Pinpoint the cell where the given text exists, returning its (X, Y) midpoint coordinate. 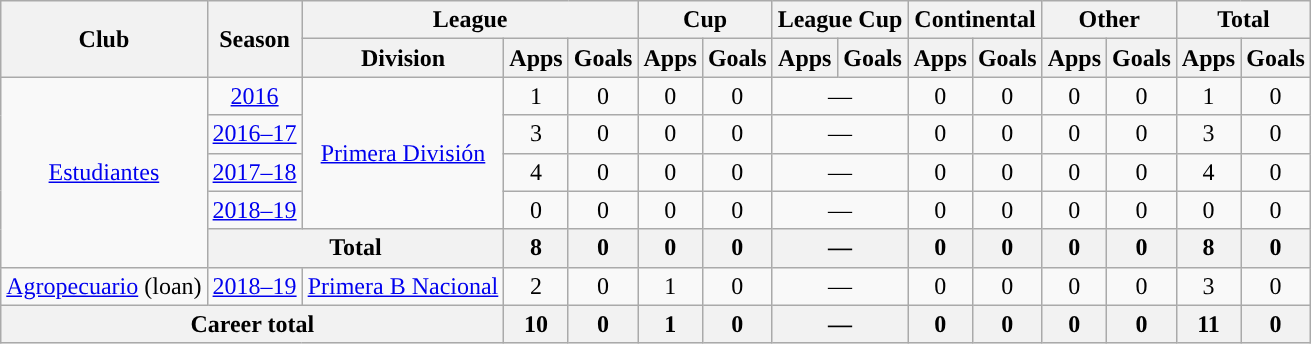
2016–17 (254, 134)
Cup (705, 20)
Division (403, 58)
11 (1208, 324)
10 (536, 324)
2017–18 (254, 172)
Primera B Nacional (403, 286)
Estudiantes (104, 172)
2 (536, 286)
League Cup (840, 20)
League (470, 20)
Agropecuario (loan) (104, 286)
2016 (254, 96)
Continental (975, 20)
Season (254, 39)
Primera División (403, 153)
Club (104, 39)
Career total (252, 324)
Other (1109, 20)
